From the cell containing the given text, extract its center point as (X, Y) coordinate. 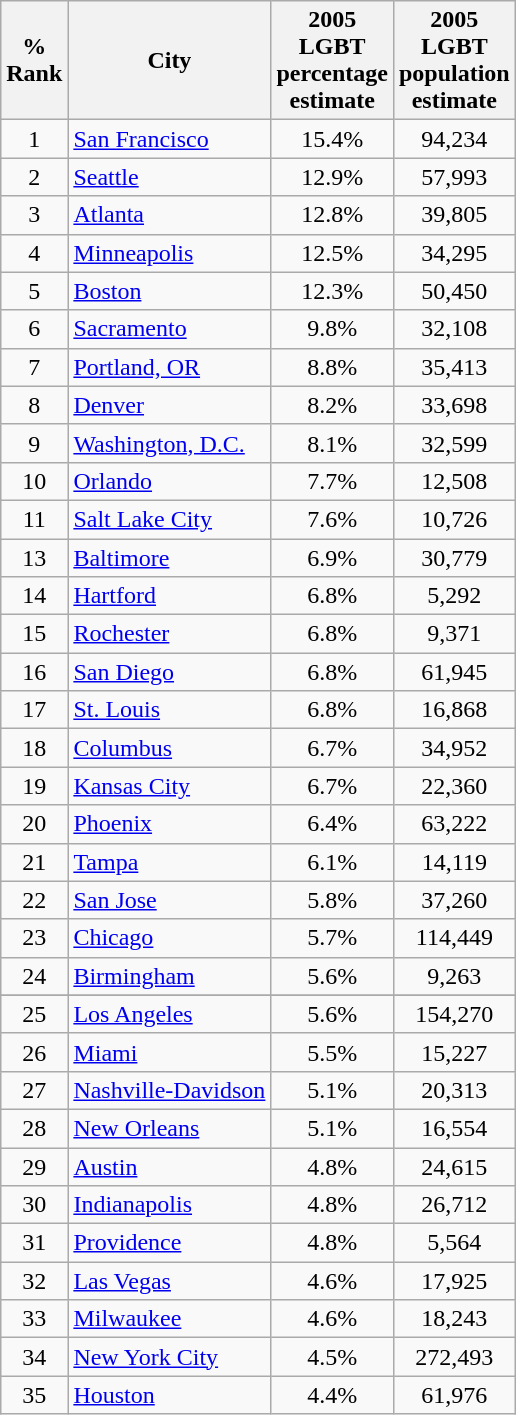
12.3% (332, 291)
17 (34, 710)
Portland, OR (170, 367)
Nashville-Davidson (170, 1090)
Austin (170, 1167)
9,263 (454, 976)
Baltimore (170, 557)
2 (34, 177)
50,450 (454, 291)
26,712 (454, 1205)
12,508 (454, 481)
35,413 (454, 367)
6.4% (332, 824)
8.2% (332, 405)
9.8% (332, 329)
61,976 (454, 1395)
25 (34, 1014)
24 (34, 976)
61,945 (454, 672)
18 (34, 748)
14 (34, 596)
31 (34, 1243)
Boston (170, 291)
11 (34, 519)
8 (34, 405)
8.1% (332, 443)
5.8% (332, 900)
5,564 (454, 1243)
Salt Lake City (170, 519)
16,868 (454, 710)
26 (34, 1052)
Seattle (170, 177)
114,449 (454, 938)
5,292 (454, 596)
Los Angeles (170, 1014)
Sacramento (170, 329)
16,554 (454, 1128)
City (170, 60)
30 (34, 1205)
27 (34, 1090)
18,243 (454, 1319)
35 (34, 1395)
7.7% (332, 481)
32,599 (454, 443)
6.9% (332, 557)
15 (34, 634)
New Orleans (170, 1128)
4.4% (332, 1395)
28 (34, 1128)
2005LGBTpercentageestimate (332, 60)
15,227 (454, 1052)
16 (34, 672)
Rochester (170, 634)
Chicago (170, 938)
30,779 (454, 557)
5.5% (332, 1052)
4 (34, 253)
57,993 (454, 177)
Las Vegas (170, 1281)
7.6% (332, 519)
20 (34, 824)
Houston (170, 1395)
2005LGBTpopulationestimate (454, 60)
37,260 (454, 900)
34 (34, 1357)
272,493 (454, 1357)
Hartford (170, 596)
3 (34, 215)
154,270 (454, 1014)
12.5% (332, 253)
19 (34, 786)
32 (34, 1281)
39,805 (454, 215)
23 (34, 938)
9 (34, 443)
12.8% (332, 215)
Washington, D.C. (170, 443)
34,952 (454, 748)
33 (34, 1319)
Columbus (170, 748)
6 (34, 329)
6.1% (332, 862)
4.5% (332, 1357)
63,222 (454, 824)
Milwaukee (170, 1319)
Kansas City (170, 786)
Orlando (170, 481)
9,371 (454, 634)
14,119 (454, 862)
San Francisco (170, 139)
Providence (170, 1243)
12.9% (332, 177)
Denver (170, 405)
33,698 (454, 405)
94,234 (454, 139)
34,295 (454, 253)
10,726 (454, 519)
8.8% (332, 367)
San Diego (170, 672)
Tampa (170, 862)
1 (34, 139)
22 (34, 900)
32,108 (454, 329)
29 (34, 1167)
21 (34, 862)
Phoenix (170, 824)
13 (34, 557)
Birmingham (170, 976)
22,360 (454, 786)
San Jose (170, 900)
Minneapolis (170, 253)
24,615 (454, 1167)
Indianapolis (170, 1205)
%Rank (34, 60)
Atlanta (170, 215)
St. Louis (170, 710)
15.4% (332, 139)
10 (34, 481)
5 (34, 291)
Miami (170, 1052)
7 (34, 367)
5.7% (332, 938)
17,925 (454, 1281)
20,313 (454, 1090)
New York City (170, 1357)
